Determine the [X, Y] coordinate at the center of the cell enclosing the given text.  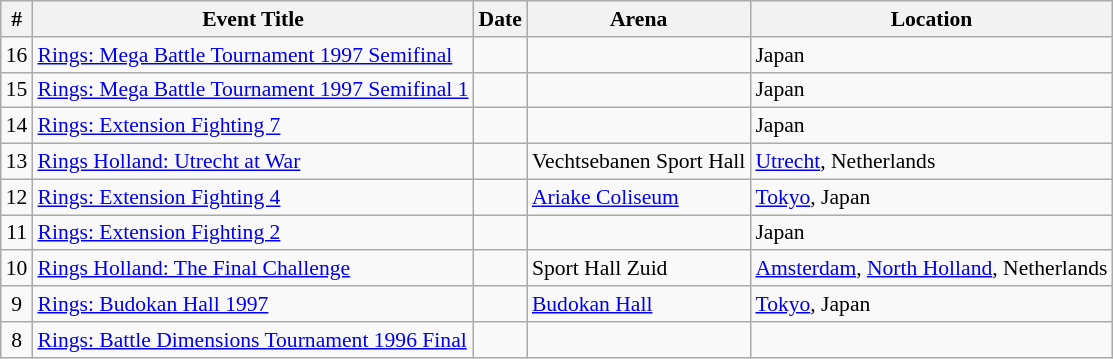
# [17, 19]
13 [17, 162]
Utrecht, Netherlands [931, 162]
Vechtsebanen Sport Hall [639, 162]
Budokan Hall [639, 304]
Arena [639, 19]
Date [500, 19]
8 [17, 340]
Amsterdam, North Holland, Netherlands [931, 269]
Rings: Mega Battle Tournament 1997 Semifinal 1 [252, 90]
10 [17, 269]
Rings: Extension Fighting 4 [252, 197]
Sport Hall Zuid [639, 269]
Location [931, 19]
14 [17, 126]
Ariake Coliseum [639, 197]
Rings Holland: Utrecht at War [252, 162]
Rings: Mega Battle Tournament 1997 Semifinal [252, 55]
Rings: Extension Fighting 7 [252, 126]
Rings: Battle Dimensions Tournament 1996 Final [252, 340]
16 [17, 55]
12 [17, 197]
15 [17, 90]
Rings: Budokan Hall 1997 [252, 304]
Rings: Extension Fighting 2 [252, 233]
11 [17, 233]
Rings Holland: The Final Challenge [252, 269]
9 [17, 304]
Event Title [252, 19]
